Detect which cell encompasses the target text, then output its (X, Y) center coordinate. 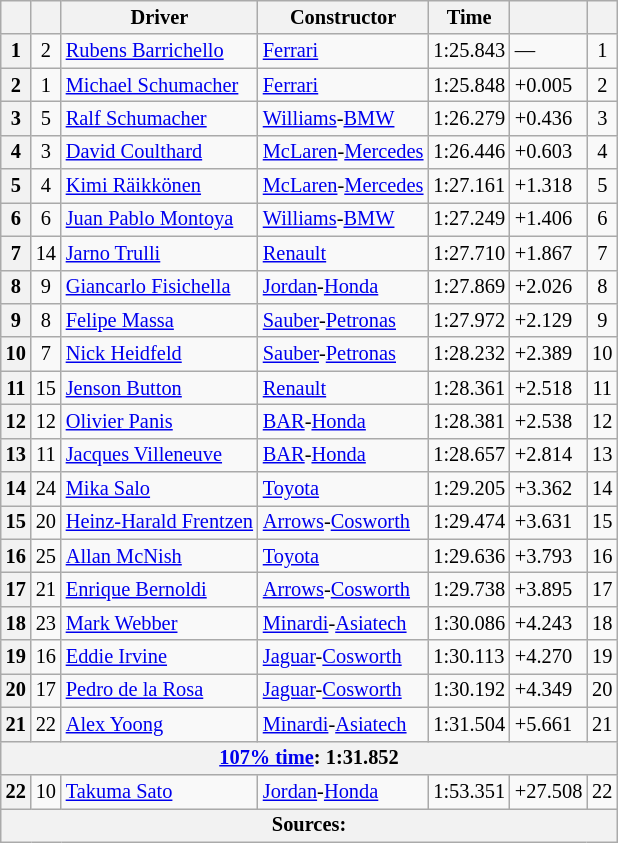
Heinz-Harald Frentzen (160, 522)
1:27.710 (469, 253)
1:27.249 (469, 219)
Eddie Irvine (160, 657)
1:25.843 (469, 51)
+2.538 (548, 421)
Juan Pablo Montoya (160, 219)
Olivier Panis (160, 421)
+1.318 (548, 186)
1:30.192 (469, 690)
Mark Webber (160, 623)
+2.518 (548, 388)
1:27.869 (469, 287)
1:29.636 (469, 556)
107% time: 1:31.852 (310, 758)
Felipe Massa (160, 320)
+1.406 (548, 219)
Michael Schumacher (160, 85)
Rubens Barrichello (160, 51)
23 (46, 623)
25 (46, 556)
1:53.351 (469, 791)
1:25.848 (469, 85)
+4.243 (548, 623)
Alex Yoong (160, 724)
1:27.161 (469, 186)
+2.389 (548, 354)
+3.631 (548, 522)
+0.603 (548, 152)
Enrique Bernoldi (160, 589)
Driver (160, 17)
Giancarlo Fisichella (160, 287)
Nick Heidfeld (160, 354)
Ralf Schumacher (160, 118)
+4.270 (548, 657)
1:29.205 (469, 489)
1:29.474 (469, 522)
Constructor (343, 17)
+2.814 (548, 455)
1:28.232 (469, 354)
1:30.113 (469, 657)
1:28.381 (469, 421)
Takuma Sato (160, 791)
+2.129 (548, 320)
1:28.657 (469, 455)
1:26.446 (469, 152)
1:26.279 (469, 118)
Jacques Villeneuve (160, 455)
Jenson Button (160, 388)
Kimi Räikkönen (160, 186)
Sources: (310, 825)
+1.867 (548, 253)
1:28.361 (469, 388)
1:31.504 (469, 724)
+0.005 (548, 85)
Mika Salo (160, 489)
+2.026 (548, 287)
Jarno Trulli (160, 253)
+3.895 (548, 589)
+3.362 (548, 489)
+5.661 (548, 724)
+27.508 (548, 791)
1:27.972 (469, 320)
1:29.738 (469, 589)
+4.349 (548, 690)
1:30.086 (469, 623)
+0.436 (548, 118)
Pedro de la Rosa (160, 690)
24 (46, 489)
+3.793 (548, 556)
— (548, 51)
Allan McNish (160, 556)
Time (469, 17)
David Coulthard (160, 152)
